Return the [x, y] coordinate for the center point of the cell that contains the specified text.  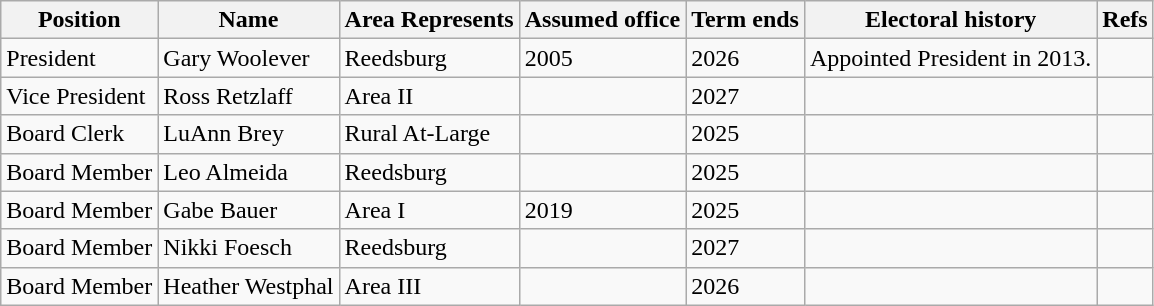
Term ends [746, 20]
Area II [429, 96]
Area III [429, 286]
Leo Almeida [248, 172]
Nikki Foesch [248, 248]
Position [80, 20]
LuAnn Brey [248, 134]
2019 [602, 210]
Heather Westphal [248, 286]
Rural At-Large [429, 134]
Vice President [80, 96]
President [80, 58]
Board Clerk [80, 134]
2005 [602, 58]
Appointed President in 2013. [950, 58]
Ross Retzlaff [248, 96]
Refs [1125, 20]
Gabe Bauer [248, 210]
Gary Woolever [248, 58]
Area I [429, 210]
Assumed office [602, 20]
Area Represents [429, 20]
Name [248, 20]
Electoral history [950, 20]
